Locate the cell with the specified text and output its [X, Y] center coordinate. 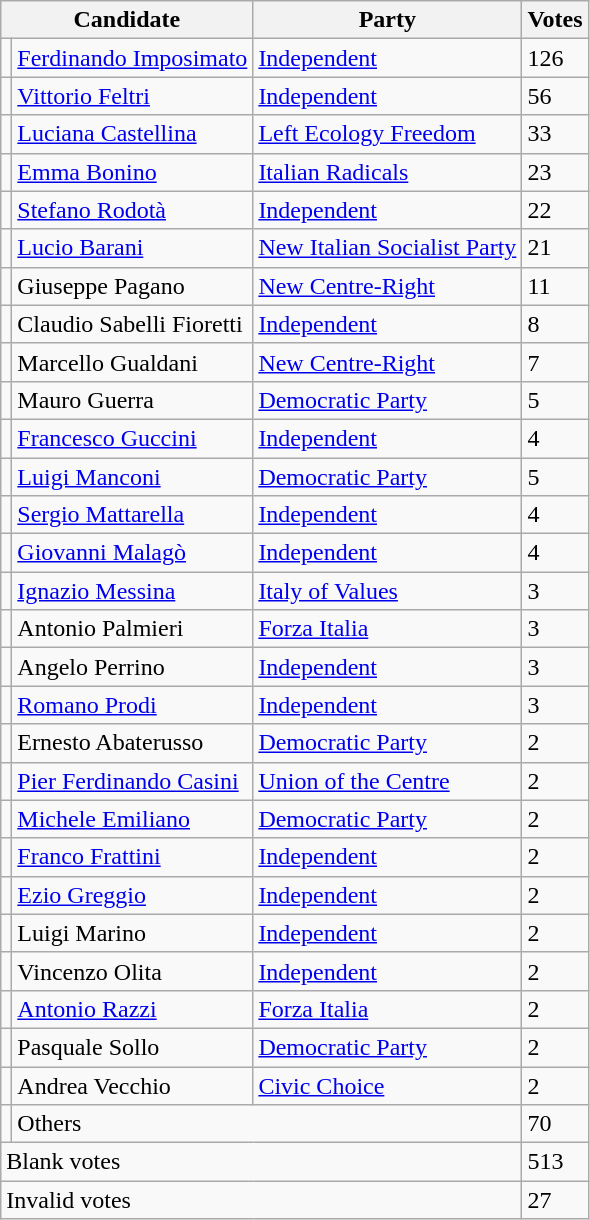
8 [555, 324]
Italian Radicals [388, 172]
New Italian Socialist Party [388, 248]
27 [555, 1200]
Ferdinando Imposimato [132, 58]
Emma Bonino [132, 172]
Mauro Guerra [132, 400]
Antonio Razzi [132, 1009]
Giuseppe Pagano [132, 286]
21 [555, 248]
513 [555, 1162]
Angelo Perrino [132, 667]
Luigi Manconi [132, 477]
Blank votes [262, 1162]
Romano Prodi [132, 705]
Union of the Centre [388, 781]
70 [555, 1124]
Pasquale Sollo [132, 1047]
Others [267, 1124]
Ignazio Messina [132, 591]
Party [388, 20]
Giovanni Malagò [132, 553]
22 [555, 210]
Franco Frattini [132, 857]
Italy of Values [388, 591]
56 [555, 96]
Votes [555, 20]
Left Ecology Freedom [388, 134]
Vittorio Feltri [132, 96]
Luigi Marino [132, 933]
Luciana Castellina [132, 134]
Claudio Sabelli Fioretti [132, 324]
11 [555, 286]
Michele Emiliano [132, 819]
23 [555, 172]
Antonio Palmieri [132, 629]
Ezio Greggio [132, 895]
Pier Ferdinando Casini [132, 781]
Lucio Barani [132, 248]
Vincenzo Olita [132, 971]
126 [555, 58]
Ernesto Abaterusso [132, 743]
Francesco Guccini [132, 438]
Civic Choice [388, 1085]
Marcello Gualdani [132, 362]
33 [555, 134]
7 [555, 362]
Sergio Mattarella [132, 515]
Stefano Rodotà [132, 210]
Invalid votes [262, 1200]
Andrea Vecchio [132, 1085]
Candidate [127, 20]
